For the text-containing cell, return its midpoint in [x, y] coordinate format. 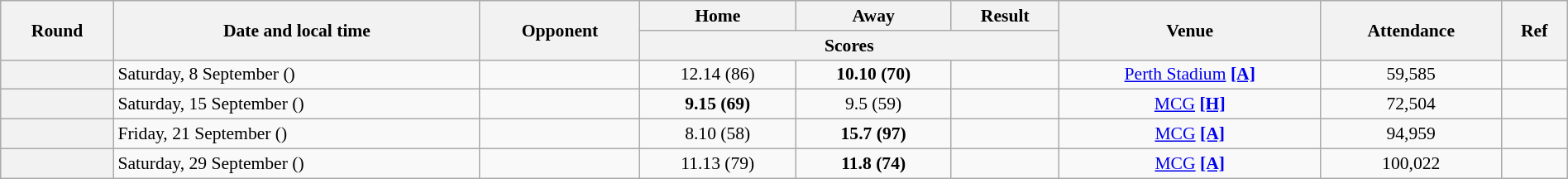
Date and local time [296, 30]
Saturday, 15 September () [296, 104]
72,504 [1411, 104]
Perth Stadium [A] [1189, 75]
MCG [H] [1189, 104]
9.5 (59) [873, 104]
Scores [850, 46]
12.14 (86) [718, 75]
Saturday, 29 September () [296, 163]
Round [58, 30]
Venue [1189, 30]
15.7 (97) [873, 134]
8.10 (58) [718, 134]
Opponent [559, 30]
11.13 (79) [718, 163]
100,022 [1411, 163]
Result [1005, 16]
Home [718, 16]
Saturday, 8 September () [296, 75]
59,585 [1411, 75]
Friday, 21 September () [296, 134]
Ref [1534, 30]
11.8 (74) [873, 163]
94,959 [1411, 134]
9.15 (69) [718, 104]
10.10 (70) [873, 75]
Attendance [1411, 30]
Away [873, 16]
